Determine the (X, Y) coordinate at the center of the cell enclosing the given text.  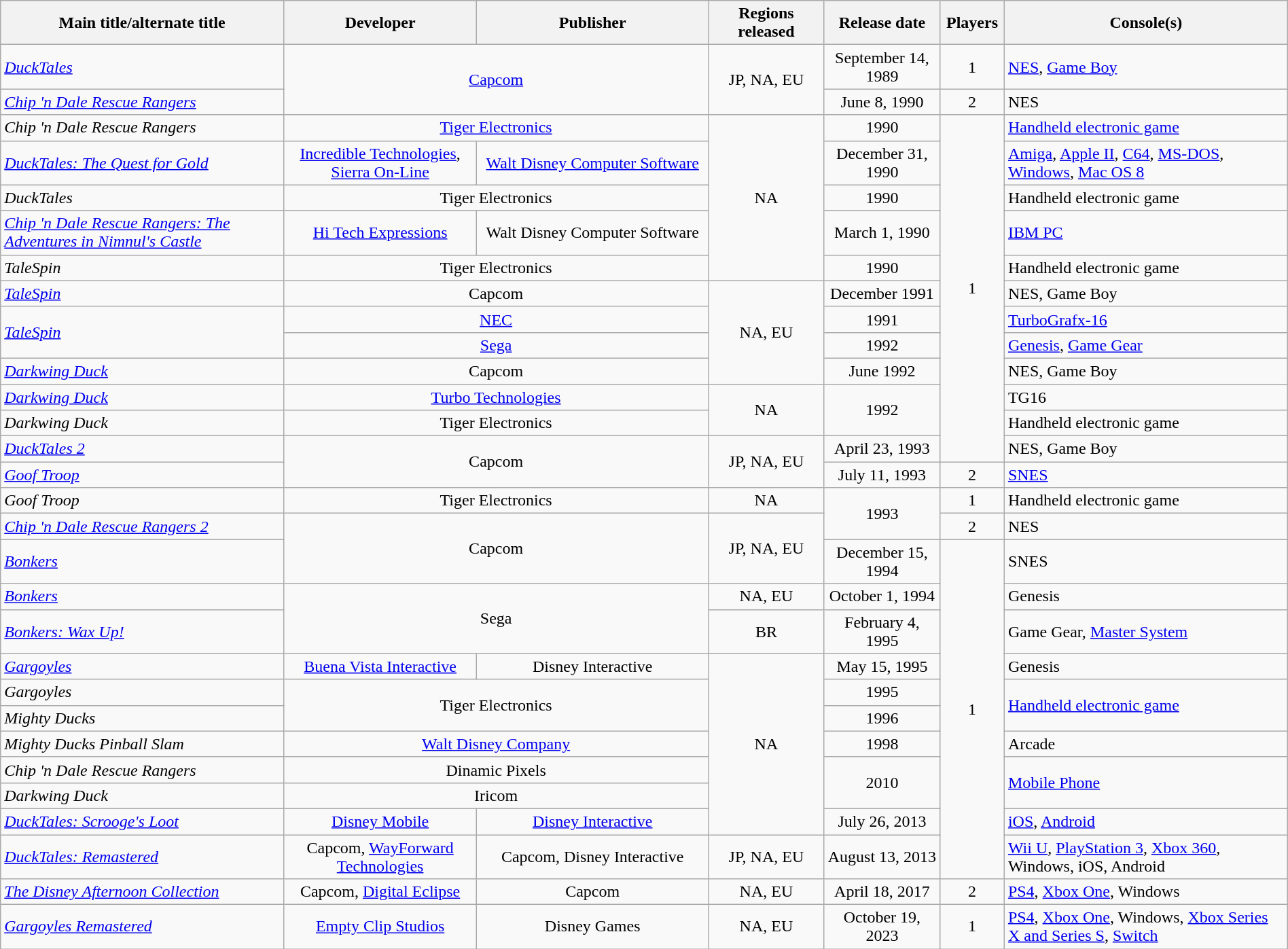
IBM PC (1145, 232)
Turbo Technologies (496, 397)
DuckTales: The Quest for Gold (143, 163)
DuckTales 2 (143, 449)
The Disney Afternoon Collection (143, 892)
Disney Mobile (380, 821)
Capcom, WayForward Technologies (380, 856)
Walt Disney Company (496, 744)
Mobile Phone (1145, 783)
May 15, 1995 (882, 666)
Buena Vista Interactive (380, 666)
Arcade (1145, 744)
1998 (882, 744)
March 1, 1990 (882, 232)
2010 (882, 783)
Capcom, Disney Interactive (592, 856)
April 18, 2017 (882, 892)
1991 (882, 319)
October 19, 2023 (882, 927)
Release date (882, 23)
PS4, Xbox One, Windows (1145, 892)
August 13, 2013 (882, 856)
iOS, Android (1145, 821)
Gargoyles Remastered (143, 927)
Regions released (766, 23)
Chip 'n Dale Rescue Rangers: The Adventures in Nimnul's Castle (143, 232)
Disney Games (592, 927)
Iricom (496, 795)
July 26, 2013 (882, 821)
Main title/alternate title (143, 23)
Hi Tech Expressions (380, 232)
February 4, 1995 (882, 632)
1996 (882, 718)
December 1991 (882, 293)
Empty Clip Studios (380, 927)
Console(s) (1145, 23)
June 8, 1990 (882, 102)
Mighty Ducks Pinball Slam (143, 744)
Dinamic Pixels (496, 770)
DuckTales: Scrooge's Loot (143, 821)
September 14, 1989 (882, 67)
December 31, 1990 (882, 163)
Game Gear, Master System (1145, 632)
1993 (882, 514)
Amiga, Apple II, C64, MS-DOS, Windows, Mac OS 8 (1145, 163)
Genesis, Game Gear (1145, 345)
TG16 (1145, 397)
Capcom, Digital Eclipse (380, 892)
TurboGrafx-16 (1145, 319)
Incredible Technologies, Sierra On-Line (380, 163)
Chip 'n Dale Rescue Rangers 2 (143, 526)
Bonkers: Wax Up! (143, 632)
NEC (496, 319)
October 1, 1994 (882, 596)
Wii U, PlayStation 3, Xbox 360, Windows, iOS, Android (1145, 856)
July 11, 1993 (882, 475)
June 1992 (882, 371)
Publisher (592, 23)
December 15, 1994 (882, 561)
April 23, 1993 (882, 449)
1995 (882, 692)
Developer (380, 23)
PS4, Xbox One, Windows, Xbox Series X and Series S, Switch (1145, 927)
BR (766, 632)
Players (973, 23)
Mighty Ducks (143, 718)
DuckTales: Remastered (143, 856)
